Output the (X, Y) coordinate of the center of the cell containing the given text.  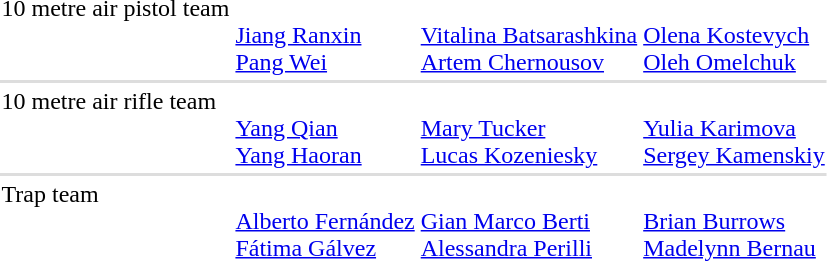
Mary TuckerLucas Kozeniesky (528, 128)
Yang QianYang Haoran (325, 128)
10 metre air rifle team (116, 128)
Yulia KarimovaSergey Kamenskiy (734, 128)
